Output the [X, Y] coordinate of the center of the cell containing the given text.  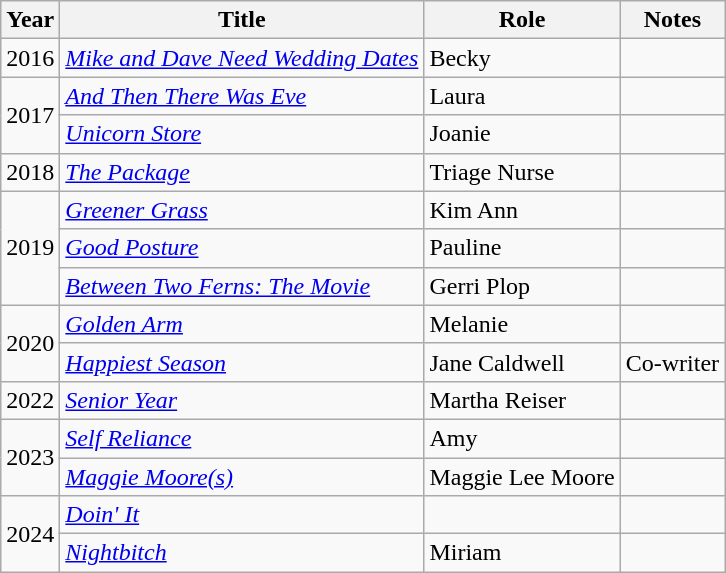
Kim Ann [522, 210]
Amy [522, 438]
Maggie Lee Moore [522, 477]
And Then There Was Eve [242, 96]
Title [242, 20]
Miriam [522, 553]
The Package [242, 172]
2022 [30, 400]
Joanie [522, 134]
Self Reliance [242, 438]
Happiest Season [242, 362]
Maggie Moore(s) [242, 477]
Between Two Ferns: The Movie [242, 286]
Notes [672, 20]
Nightbitch [242, 553]
2018 [30, 172]
Laura [522, 96]
Doin' It [242, 515]
2023 [30, 457]
Gerri Plop [522, 286]
Mike and Dave Need Wedding Dates [242, 58]
Triage Nurse [522, 172]
2024 [30, 534]
Role [522, 20]
Good Posture [242, 248]
Year [30, 20]
Martha Reiser [522, 400]
Greener Grass [242, 210]
2016 [30, 58]
2017 [30, 115]
Golden Arm [242, 324]
Melanie [522, 324]
Co-writer [672, 362]
Senior Year [242, 400]
Unicorn Store [242, 134]
2020 [30, 343]
Becky [522, 58]
2019 [30, 248]
Jane Caldwell [522, 362]
Pauline [522, 248]
